Return the [x, y] coordinate for the center point of the cell that contains the specified text.  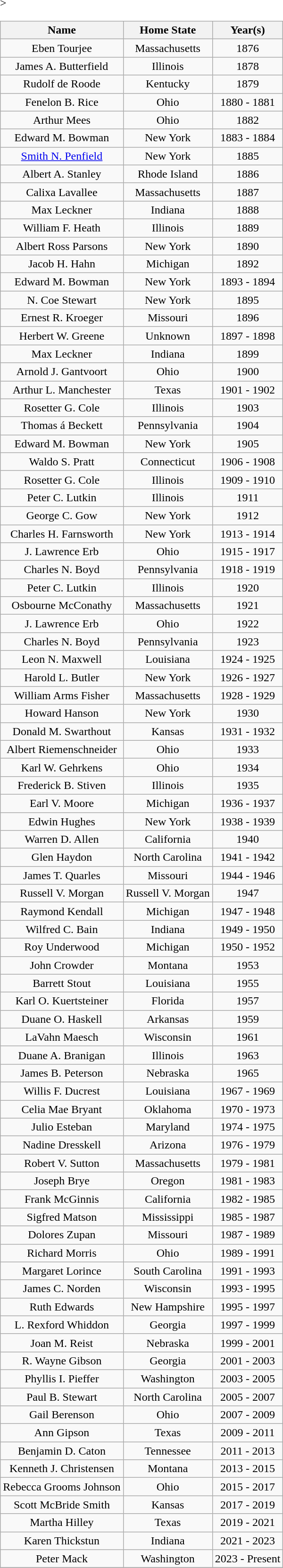
Oregon [168, 1181]
1895 [248, 300]
L. Rexford Whiddon [62, 1325]
Paul B. Stewart [62, 1397]
Name [62, 30]
James T. Quarles [62, 875]
LaVahn Maesch [62, 1037]
Frank McGinnis [62, 1199]
1949 - 1950 [248, 929]
Eben Tourjee [62, 48]
1883 - 1884 [248, 138]
Albert Riemenschneider [62, 749]
Kentucky [168, 84]
Thomas á Beckett [62, 426]
1995 - 1997 [248, 1307]
Arthur Mees [62, 120]
Duane O. Haskell [62, 1019]
Leon N. Maxwell [62, 660]
2023 - Present [248, 1559]
William F. Heath [62, 228]
1950 - 1952 [248, 947]
1967 - 1969 [248, 1091]
1888 [248, 210]
Nadine Dresskell [62, 1145]
1999 - 2001 [248, 1343]
1923 [248, 642]
1915 - 1917 [248, 552]
1987 - 1989 [248, 1235]
Margaret Lorince [62, 1271]
Joan M. Reist [62, 1343]
1924 - 1925 [248, 660]
Scott McBride Smith [62, 1505]
1981 - 1983 [248, 1181]
Waldo S. Pratt [62, 462]
Barrett Stout [62, 983]
2021 - 2023 [248, 1541]
1938 - 1939 [248, 822]
1896 [248, 318]
Connecticut [168, 462]
1940 [248, 840]
1913 - 1914 [248, 533]
Dolores Zupan [62, 1235]
James C. Norden [62, 1289]
1985 - 1987 [248, 1217]
Karl O. Kuertsteiner [62, 1001]
Gail Berenson [62, 1415]
2017 - 2019 [248, 1505]
Arkansas [168, 1019]
1936 - 1937 [248, 803]
1922 [248, 624]
Ernest R. Kroeger [62, 318]
Rebecca Grooms Johnson [62, 1487]
2001 - 2003 [248, 1361]
1909 - 1910 [248, 480]
Smith N. Penfield [62, 156]
1953 [248, 965]
1963 [248, 1055]
Arizona [168, 1145]
1979 - 1981 [248, 1163]
Arthur L. Manchester [62, 390]
1921 [248, 606]
Glen Haydon [62, 857]
Julio Esteban [62, 1127]
1928 - 1929 [248, 695]
1912 [248, 515]
2005 - 2007 [248, 1397]
1944 - 1946 [248, 875]
Benjamin D. Caton [62, 1451]
1957 [248, 1001]
William Arms Fisher [62, 695]
1911 [248, 497]
Karl W. Gehrkens [62, 767]
Albert Ross Parsons [62, 246]
1997 - 1999 [248, 1325]
Roy Underwood [62, 947]
1934 [248, 767]
Herbert W. Greene [62, 336]
Rhode Island [168, 174]
Maryland [168, 1127]
Kenneth J. Christensen [62, 1469]
Peter Mack [62, 1559]
2009 - 2011 [248, 1433]
1947 [248, 893]
Mississippi [168, 1217]
George C. Gow [62, 515]
South Carolina [168, 1271]
Rudolf de Roode [62, 84]
1880 - 1881 [248, 102]
Wilfred C. Bain [62, 929]
Florida [168, 1001]
New Hampshire [168, 1307]
1904 [248, 426]
1931 - 1932 [248, 731]
1879 [248, 84]
1991 - 1993 [248, 1271]
Osbourne McConathy [62, 606]
1889 [248, 228]
Tennessee [168, 1451]
Joseph Brye [62, 1181]
Celia Mae Bryant [62, 1109]
Willis F. Ducrest [62, 1091]
Donald M. Swarthout [62, 731]
1905 [248, 444]
1901 - 1902 [248, 390]
Jacob H. Hahn [62, 264]
1882 [248, 120]
1897 - 1898 [248, 336]
2007 - 2009 [248, 1415]
1920 [248, 588]
1906 - 1908 [248, 462]
1903 [248, 408]
1955 [248, 983]
James B. Peterson [62, 1073]
1890 [248, 246]
1993 - 1995 [248, 1289]
1893 - 1894 [248, 282]
Edwin Hughes [62, 822]
Home State [168, 30]
2015 - 2017 [248, 1487]
Earl V. Moore [62, 803]
Harold L. Butler [62, 677]
1970 - 1973 [248, 1109]
1989 - 1991 [248, 1253]
James A. Butterfield [62, 66]
1976 - 1979 [248, 1145]
2003 - 2005 [248, 1379]
1933 [248, 749]
1941 - 1942 [248, 857]
1930 [248, 713]
Warren D. Allen [62, 840]
1892 [248, 264]
1959 [248, 1019]
1974 - 1975 [248, 1127]
Ann Gipson [62, 1433]
Arnold J. Gantvoort [62, 372]
1961 [248, 1037]
Richard Morris [62, 1253]
Sigfred Matson [62, 1217]
1876 [248, 48]
Albert A. Stanley [62, 174]
Robert V. Sutton [62, 1163]
Fenelon B. Rice [62, 102]
1900 [248, 372]
1982 - 1985 [248, 1199]
Oklahoma [168, 1109]
Phyllis I. Pieffer [62, 1379]
1935 [248, 785]
1965 [248, 1073]
Raymond Kendall [62, 911]
1887 [248, 192]
1918 - 1919 [248, 570]
Charles H. Farnsworth [62, 533]
1886 [248, 174]
Howard Hanson [62, 713]
N. Coe Stewart [62, 300]
1885 [248, 156]
1878 [248, 66]
John Crowder [62, 965]
1899 [248, 354]
Unknown [168, 336]
Year(s) [248, 30]
Karen Thickstun [62, 1541]
1947 - 1948 [248, 911]
Calixa Lavallee [62, 192]
2019 - 2021 [248, 1523]
Martha Hilley [62, 1523]
Ruth Edwards [62, 1307]
2011 - 2013 [248, 1451]
Duane A. Branigan [62, 1055]
R. Wayne Gibson [62, 1361]
2013 - 2015 [248, 1469]
1926 - 1927 [248, 677]
Frederick B. Stiven [62, 785]
